Pinpoint the cell where the given text exists, returning its (X, Y) midpoint coordinate. 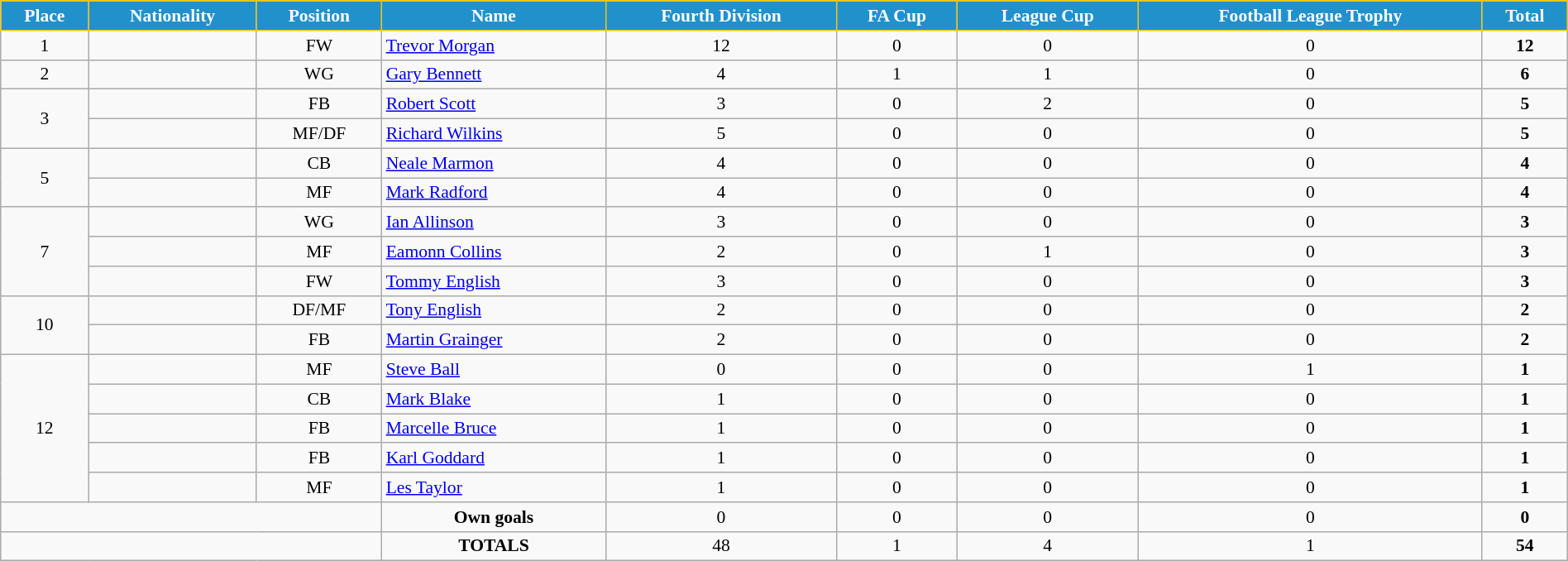
Total (1525, 16)
10 (45, 324)
48 (721, 546)
Richard Wilkins (495, 134)
Les Taylor (495, 487)
Robert Scott (495, 104)
Own goals (495, 517)
Tommy English (495, 281)
MF/DF (319, 134)
Place (45, 16)
Name (495, 16)
Marcelle Bruce (495, 429)
Steve Ball (495, 370)
6 (1525, 74)
Gary Bennett (495, 74)
Neale Marmon (495, 163)
Trevor Morgan (495, 46)
TOTALS (495, 546)
Tony English (495, 310)
League Cup (1047, 16)
Martin Grainger (495, 340)
54 (1525, 546)
DF/MF (319, 310)
Football League Trophy (1310, 16)
Mark Radford (495, 193)
Mark Blake (495, 399)
Karl Goddard (495, 458)
7 (45, 252)
FA Cup (896, 16)
Eamonn Collins (495, 252)
Position (319, 16)
Nationality (172, 16)
Fourth Division (721, 16)
Ian Allinson (495, 223)
